Return [x, y] of the center of cell containing provided text 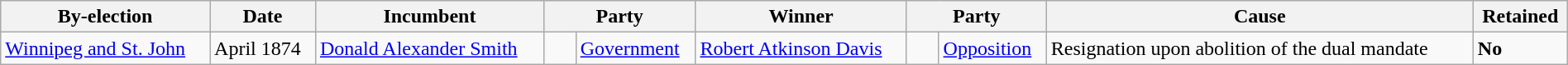
Winner [801, 17]
April 1874 [263, 48]
Cause [1260, 17]
Retained [1520, 17]
Opposition [992, 48]
Government [635, 48]
Donald Alexander Smith [429, 48]
By-election [106, 17]
Date [263, 17]
Robert Atkinson Davis [801, 48]
Winnipeg and St. John [106, 48]
Incumbent [429, 17]
No [1520, 48]
Resignation upon abolition of the dual mandate [1260, 48]
